Pinpoint the cell where the given text exists, returning its [x, y] midpoint coordinate. 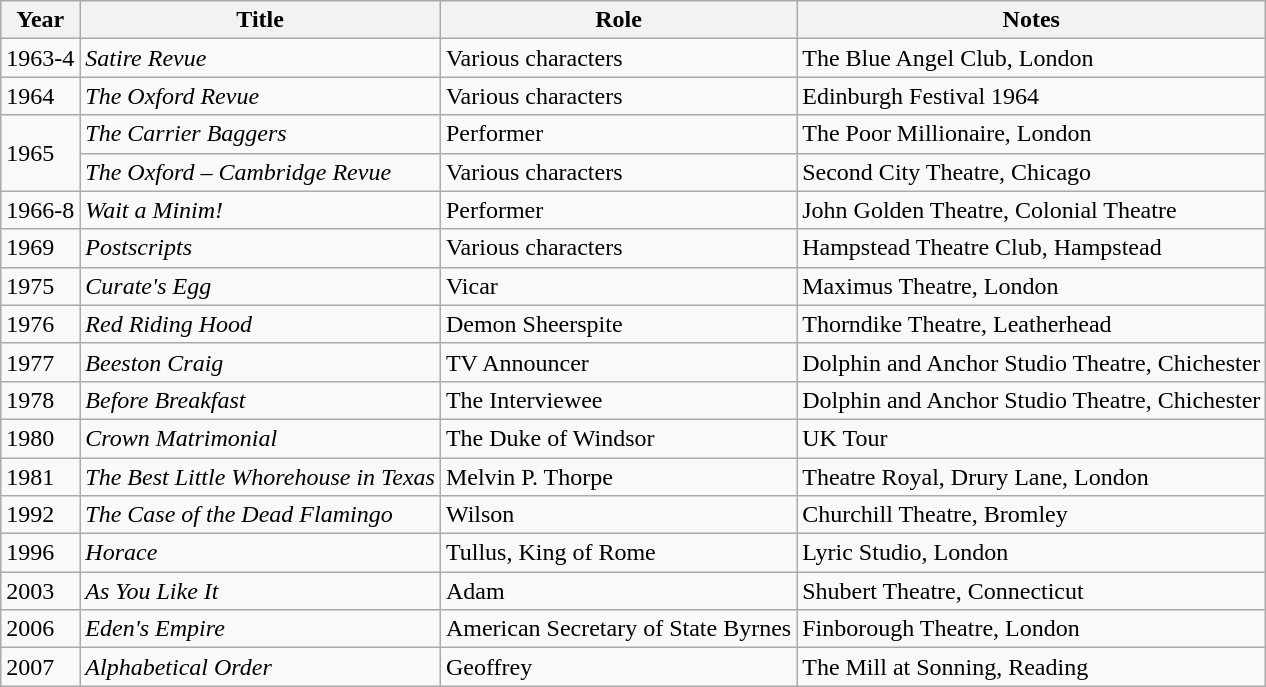
2003 [40, 591]
1975 [40, 286]
Wilson [618, 515]
1978 [40, 400]
Wait a Minim! [260, 210]
1981 [40, 477]
Postscripts [260, 248]
The Case of the Dead Flamingo [260, 515]
The Poor Millionaire, London [1032, 134]
Red Riding Hood [260, 324]
1966-8 [40, 210]
Satire Revue [260, 58]
Melvin P. Thorpe [618, 477]
1976 [40, 324]
Lyric Studio, London [1032, 553]
TV Announcer [618, 362]
1992 [40, 515]
Maximus Theatre, London [1032, 286]
Curate's Egg [260, 286]
Horace [260, 553]
The Oxford Revue [260, 96]
Churchill Theatre, Bromley [1032, 515]
Eden's Empire [260, 629]
The Duke of Windsor [618, 438]
Demon Sheerspite [618, 324]
Second City Theatre, Chicago [1032, 172]
UK Tour [1032, 438]
Hampstead Theatre Club, Hampstead [1032, 248]
Alphabetical Order [260, 667]
2007 [40, 667]
The Best Little Whorehouse in Texas [260, 477]
The Carrier Baggers [260, 134]
1996 [40, 553]
Year [40, 20]
1963-4 [40, 58]
1964 [40, 96]
John Golden Theatre, Colonial Theatre [1032, 210]
Adam [618, 591]
Before Breakfast [260, 400]
2006 [40, 629]
The Blue Angel Club, London [1032, 58]
Beeston Craig [260, 362]
The Mill at Sonning, Reading [1032, 667]
1965 [40, 153]
Thorndike Theatre, Leatherhead [1032, 324]
American Secretary of State Byrnes [618, 629]
Edinburgh Festival 1964 [1032, 96]
Crown Matrimonial [260, 438]
Title [260, 20]
Geoffrey [618, 667]
The Oxford – Cambridge Revue [260, 172]
Finborough Theatre, London [1032, 629]
Tullus, King of Rome [618, 553]
Vicar [618, 286]
1969 [40, 248]
Shubert Theatre, Connecticut [1032, 591]
Theatre Royal, Drury Lane, London [1032, 477]
The Interviewee [618, 400]
Role [618, 20]
1980 [40, 438]
As You Like It [260, 591]
1977 [40, 362]
Notes [1032, 20]
